For the text-containing cell, return its midpoint in [x, y] coordinate format. 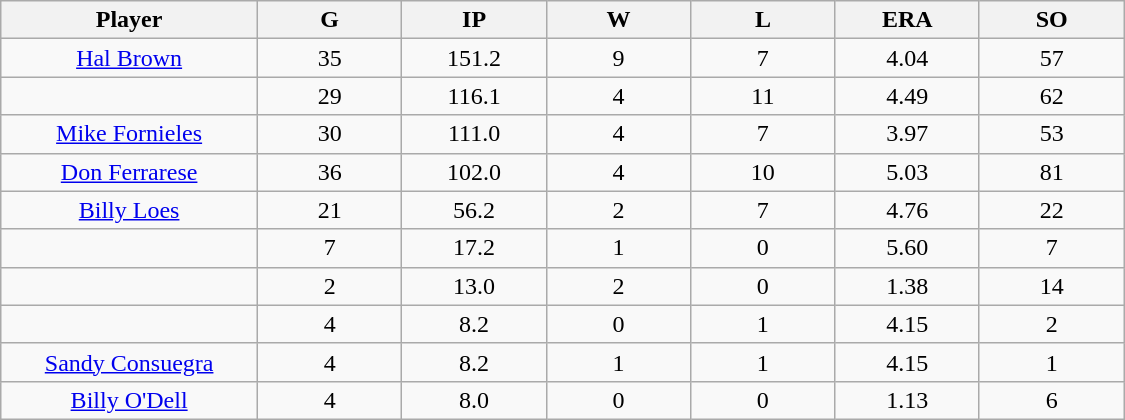
Billy Loes [130, 210]
10 [763, 172]
35 [329, 58]
62 [1052, 96]
Player [130, 20]
22 [1052, 210]
Mike Fornieles [130, 134]
W [618, 20]
13.0 [474, 286]
29 [329, 96]
151.2 [474, 58]
Don Ferrarese [130, 172]
36 [329, 172]
111.0 [474, 134]
102.0 [474, 172]
Sandy Consuegra [130, 362]
ERA [907, 20]
17.2 [474, 248]
SO [1052, 20]
1.38 [907, 286]
116.1 [474, 96]
81 [1052, 172]
4.76 [907, 210]
21 [329, 210]
3.97 [907, 134]
G [329, 20]
11 [763, 96]
53 [1052, 134]
56.2 [474, 210]
9 [618, 58]
5.03 [907, 172]
57 [1052, 58]
L [763, 20]
IP [474, 20]
14 [1052, 286]
4.49 [907, 96]
30 [329, 134]
6 [1052, 400]
5.60 [907, 248]
Hal Brown [130, 58]
1.13 [907, 400]
8.0 [474, 400]
Billy O'Dell [130, 400]
4.04 [907, 58]
